Determine the (x, y) coordinate at the center of the cell enclosing the given text.  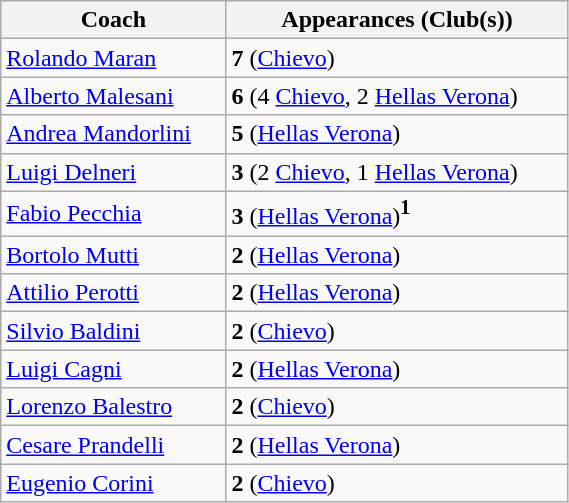
5 (Hellas Verona) (397, 134)
Appearances (Club(s)) (397, 20)
Luigi Cagni (114, 369)
Alberto Malesani (114, 96)
Fabio Pecchia (114, 214)
Andrea Mandorlini (114, 134)
7 (Chievo) (397, 58)
Cesare Prandelli (114, 445)
Rolando Maran (114, 58)
Silvio Baldini (114, 331)
3 (2 Chievo, 1 Hellas Verona) (397, 172)
Lorenzo Balestro (114, 407)
6 (4 Chievo, 2 Hellas Verona) (397, 96)
Eugenio Corini (114, 483)
Luigi Delneri (114, 172)
3 (Hellas Verona)1 (397, 214)
Bortolo Mutti (114, 255)
Attilio Perotti (114, 293)
Coach (114, 20)
